Scan for the cell matching the given text and deliver its (X, Y) coordinate at center. 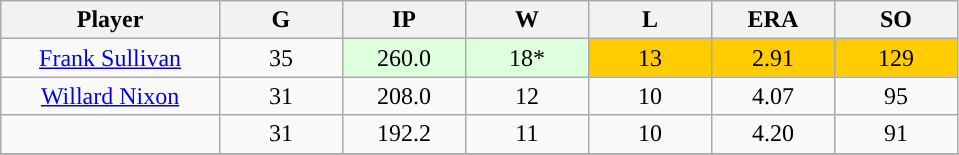
13 (650, 58)
95 (896, 96)
260.0 (404, 58)
2.91 (772, 58)
L (650, 20)
129 (896, 58)
ERA (772, 20)
18* (526, 58)
W (526, 20)
12 (526, 96)
91 (896, 134)
Player (110, 20)
Frank Sullivan (110, 58)
35 (280, 58)
SO (896, 20)
G (280, 20)
11 (526, 134)
192.2 (404, 134)
4.07 (772, 96)
Willard Nixon (110, 96)
IP (404, 20)
4.20 (772, 134)
208.0 (404, 96)
